Identify which cell holds the provided text, then report its (X, Y) central coordinate. 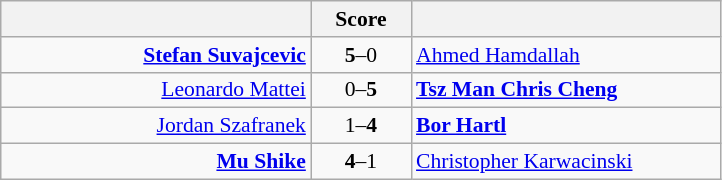
Ahmed Hamdallah (566, 55)
0–5 (361, 90)
4–1 (361, 162)
Mu Shike (156, 162)
Christopher Karwacinski (566, 162)
Bor Hartl (566, 126)
Stefan Suvajcevic (156, 55)
Score (361, 19)
Jordan Szafranek (156, 126)
Tsz Man Chris Cheng (566, 90)
1–4 (361, 126)
5–0 (361, 55)
Leonardo Mattei (156, 90)
